Identify which cell holds the provided text, then report its [x, y] central coordinate. 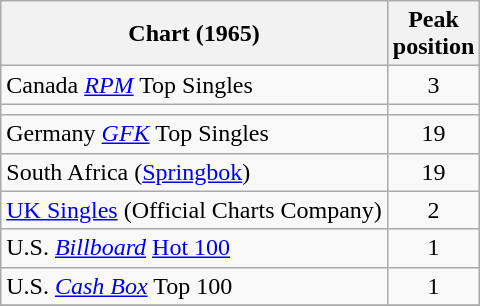
South Africa (Springbok) [194, 172]
3 [433, 85]
UK Singles (Official Charts Company) [194, 210]
2 [433, 210]
Germany GFK Top Singles [194, 134]
Peakposition [433, 34]
U.S. Billboard Hot 100 [194, 248]
U.S. Cash Box Top 100 [194, 286]
Canada RPM Top Singles [194, 85]
Chart (1965) [194, 34]
